Determine the (X, Y) coordinate at the center of the cell enclosing the given text.  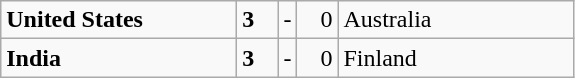
Finland (456, 58)
United States (119, 20)
Australia (456, 20)
India (119, 58)
